Determine the [x, y] coordinate at the center of the cell enclosing the given text.  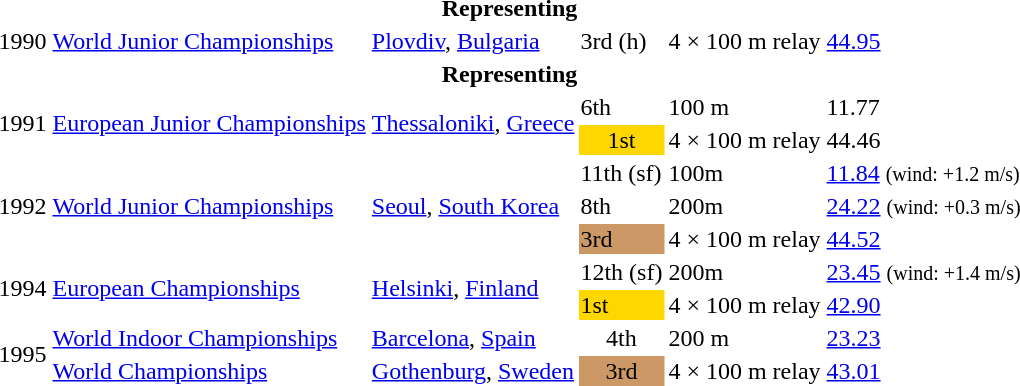
3rd (h) [622, 41]
Plovdiv, Bulgaria [473, 41]
12th (sf) [622, 272]
8th [622, 206]
100 m [744, 107]
11th (sf) [622, 173]
Barcelona, Spain [473, 338]
Thessaloniki, Greece [473, 124]
Seoul, South Korea [473, 206]
6th [622, 107]
European Junior Championships [209, 124]
Gothenburg, Sweden [473, 371]
European Championships [209, 288]
4th [622, 338]
100m [744, 173]
200 m [744, 338]
Helsinki, Finland [473, 288]
World Championships [209, 371]
World Indoor Championships [209, 338]
